Return [X, Y] of the center of cell containing provided text 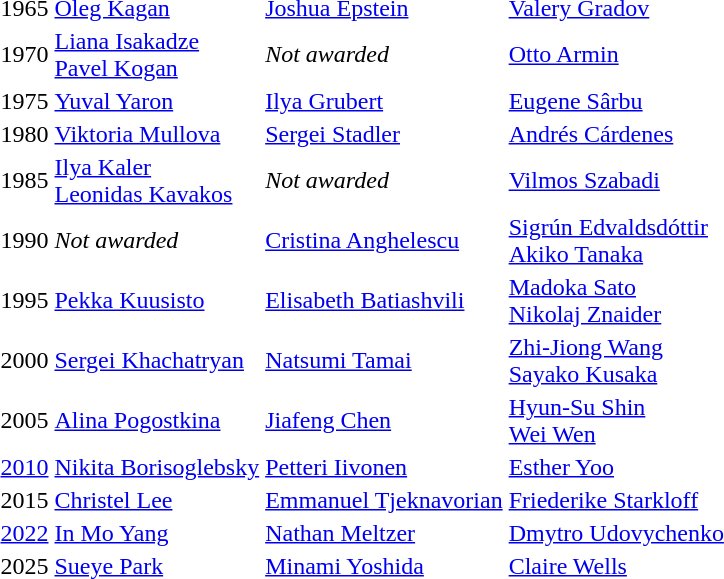
Petteri Iivonen [384, 467]
Natsumi Tamai [384, 360]
Liana Isakadze Pavel Kogan [157, 54]
Alina Pogostkina [157, 420]
Ilya Grubert [384, 101]
In Mo Yang [157, 533]
Emmanuel Tjeknavorian [384, 500]
Ilya Kaler Leonidas Kavakos [157, 180]
Nikita Borisoglebsky [157, 467]
Viktoria Mullova [157, 134]
Pekka Kuusisto [157, 300]
Yuval Yaron [157, 101]
Elisabeth Batiashvili [384, 300]
Jiafeng Chen [384, 420]
Nathan Meltzer [384, 533]
Christel Lee [157, 500]
Sergei Khachatryan [157, 360]
Sergei Stadler [384, 134]
Cristina Anghelescu [384, 240]
